Detect which cell encompasses the target text, then output its [x, y] center coordinate. 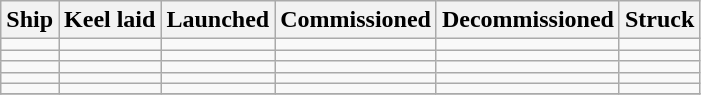
Commissioned [356, 20]
Struck [659, 20]
Decommissioned [528, 20]
Keel laid [110, 20]
Launched [218, 20]
Ship [30, 20]
